Search for the cell housing the specified text and yield its (x, y) center coordinate. 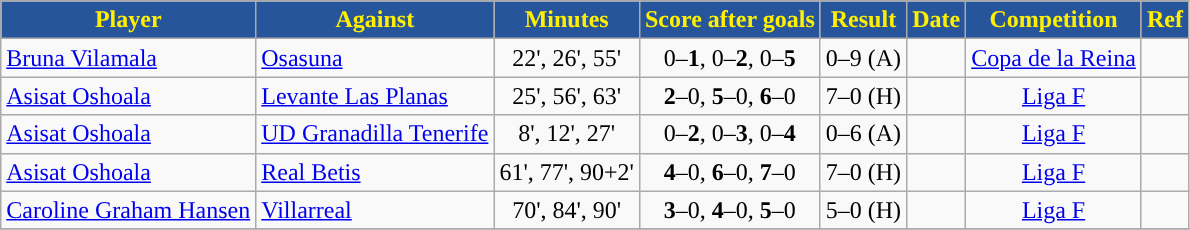
Caroline Graham Hansen (128, 210)
Minutes (567, 20)
61', 77', 90+2' (567, 172)
Real Betis (375, 172)
Bruna Vilamala (128, 58)
22', 26', 55' (567, 58)
4–0, 6–0, 7–0 (730, 172)
Copa de la Reina (1054, 58)
UD Granadilla Tenerife (375, 134)
0–6 (A) (863, 134)
Competition (1054, 20)
0–9 (A) (863, 58)
70', 84', 90' (567, 210)
Score after goals (730, 20)
Against (375, 20)
Ref (1164, 20)
Result (863, 20)
Player (128, 20)
Osasuna (375, 58)
5–0 (H) (863, 210)
Villarreal (375, 210)
0–1, 0–2, 0–5 (730, 58)
25', 56', 63' (567, 96)
Date (936, 20)
Levante Las Planas (375, 96)
2–0, 5–0, 6–0 (730, 96)
0–2, 0–3, 0–4 (730, 134)
3–0, 4–0, 5–0 (730, 210)
8', 12', 27' (567, 134)
